Provide the [X, Y] coordinate of the cell's center where the given text is located.  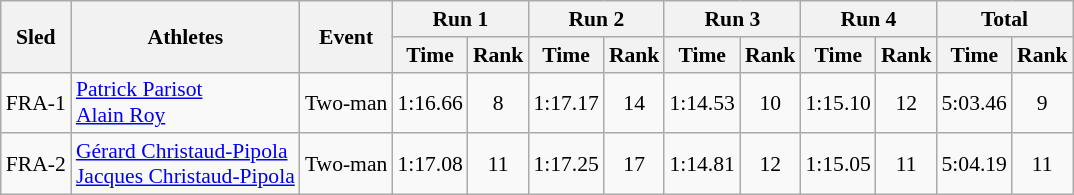
5:03.46 [974, 102]
Event [346, 36]
1:15.10 [838, 102]
9 [1042, 102]
1:15.05 [838, 164]
1:14.53 [702, 102]
1:14.81 [702, 164]
Sled [36, 36]
Run 3 [732, 19]
Athletes [186, 36]
Run 1 [460, 19]
1:16.66 [430, 102]
8 [498, 102]
1:17.25 [566, 164]
Run 2 [596, 19]
1:17.08 [430, 164]
17 [634, 164]
1:17.17 [566, 102]
10 [770, 102]
FRA-2 [36, 164]
Total [1004, 19]
14 [634, 102]
Patrick ParisotAlain Roy [186, 102]
Run 4 [868, 19]
FRA-1 [36, 102]
Gérard Christaud-PipolaJacques Christaud-Pipola [186, 164]
5:04.19 [974, 164]
